Extract the [x, y] coordinate from the center of the cell holding the provided text.  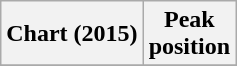
Peakposition [189, 34]
Chart (2015) [72, 34]
